Locate the cell with the specified text and output its [x, y] center coordinate. 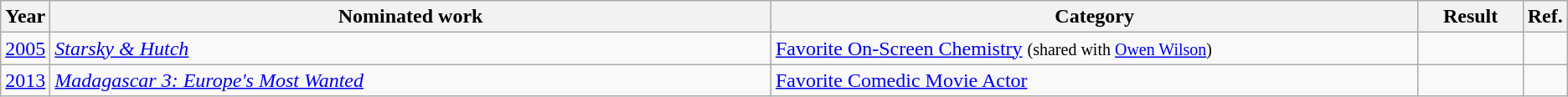
2013 [25, 80]
Category [1094, 17]
Year [25, 17]
Nominated work [410, 17]
Madagascar 3: Europe's Most Wanted [410, 80]
2005 [25, 48]
Ref. [1545, 17]
Favorite On-Screen Chemistry (shared with Owen Wilson) [1094, 48]
Result [1471, 17]
Favorite Comedic Movie Actor [1094, 80]
Starsky & Hutch [410, 48]
